Find where the given text appears and provide that cell's center as [x, y] coordinate. 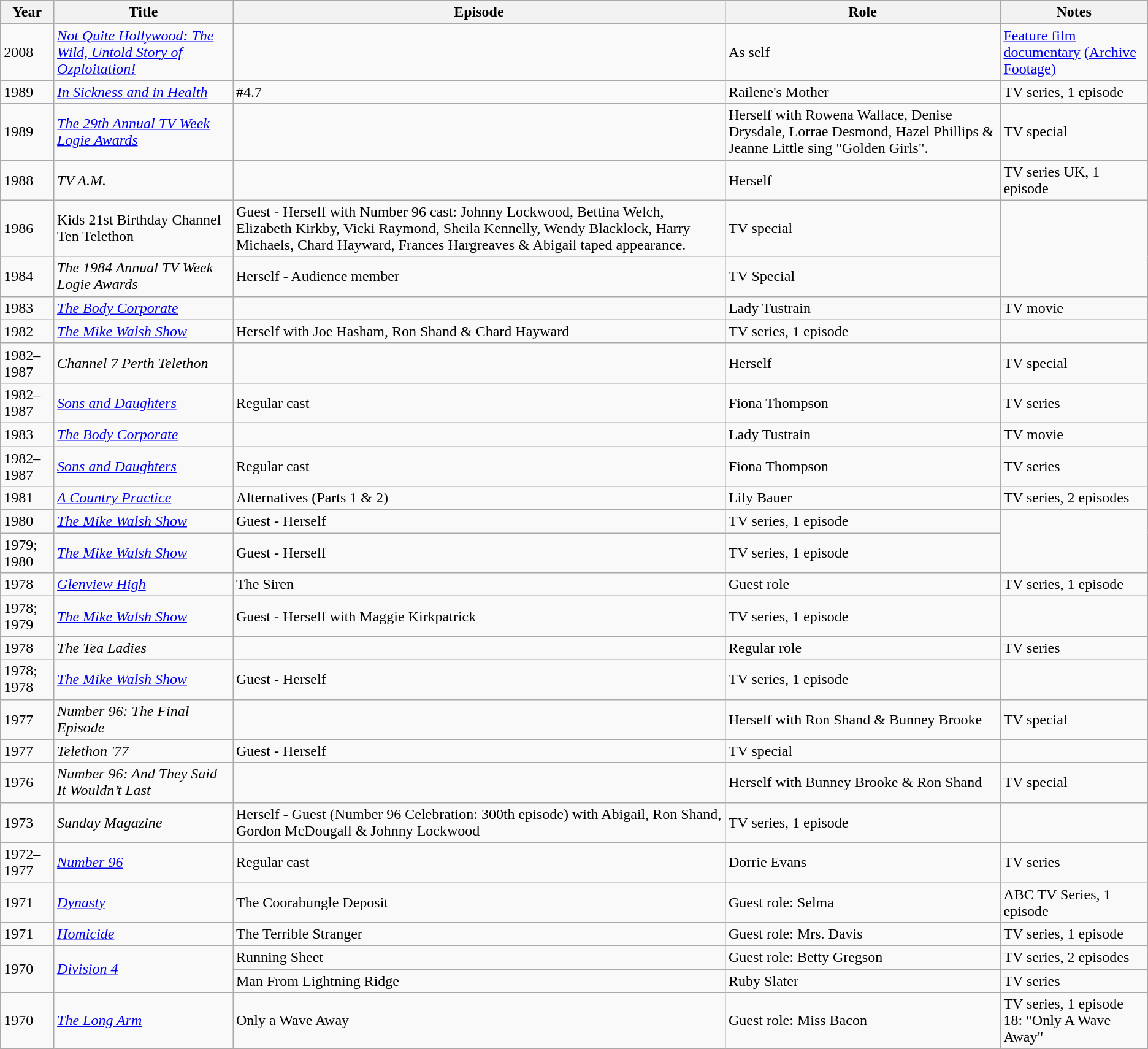
Dorrie Evans [862, 863]
1982 [27, 331]
Number 96 [143, 863]
1979; 1980 [27, 553]
Glenview High [143, 585]
1978; 1978 [27, 680]
Role [862, 12]
1973 [27, 822]
Man From Lightning Ridge [480, 981]
#4.7 [480, 92]
The Coorabungle Deposit [480, 902]
1972–1977 [27, 863]
Herself with Joe Hasham, Ron Shand & Chard Hayward [480, 331]
The 1984 Annual TV Week Logie Awards [143, 276]
Running Sheet [480, 957]
1976 [27, 783]
Number 96: The Final Episode [143, 719]
Regular role [862, 648]
Kids 21st Birthday Channel Ten Telethon [143, 228]
The Tea Ladies [143, 648]
Guest role [862, 585]
Ruby Slater [862, 981]
Sunday Magazine [143, 822]
1986 [27, 228]
TV Special [862, 276]
Only a Wave Away [480, 1021]
2008 [27, 52]
Herself with Rowena Wallace, Denise Drysdale, Lorrae Desmond, Hazel Phillips & Jeanne Little sing "Golden Girls". [862, 132]
Alternatives (Parts 1 & 2) [480, 498]
Guest role: Selma [862, 902]
Episode [480, 12]
Guest - Herself with Maggie Kirkpatrick [480, 616]
Herself with Bunney Brooke & Ron Shand [862, 783]
Division 4 [143, 969]
Telethon '77 [143, 751]
The Long Arm [143, 1021]
In Sickness and in Health [143, 92]
Guest role: Miss Bacon [862, 1021]
Title [143, 12]
The Siren [480, 585]
The Terrible Stranger [480, 934]
Channel 7 Perth Telethon [143, 363]
Year [27, 12]
Herself with Ron Shand & Bunney Brooke [862, 719]
Notes [1074, 12]
TV series UK, 1 episode [1074, 180]
Dynasty [143, 902]
Guest role: Betty Gregson [862, 957]
Homicide [143, 934]
Not Quite Hollywood: The Wild, Untold Story of Ozploitation! [143, 52]
Lily Bauer [862, 498]
TV A.M. [143, 180]
The 29th Annual TV Week Logie Awards [143, 132]
1981 [27, 498]
A Country Practice [143, 498]
Herself - Guest (Number 96 Celebration: 300th episode) with Abigail, Ron Shand, Gordon McDougall & Johnny Lockwood [480, 822]
Guest role: Mrs. Davis [862, 934]
TV series, 1 episode 18: "Only A Wave Away" [1074, 1021]
Herself - Audience member [480, 276]
Feature film documentary (Archive Footage) [1074, 52]
1980 [27, 521]
Railene's Mother [862, 92]
ABC TV Series, 1 episode [1074, 902]
1984 [27, 276]
1988 [27, 180]
1978; 1979 [27, 616]
Number 96: And They Said It Wouldn’t Last [143, 783]
As self [862, 52]
